Scan for the cell matching the given text and deliver its (x, y) coordinate at center. 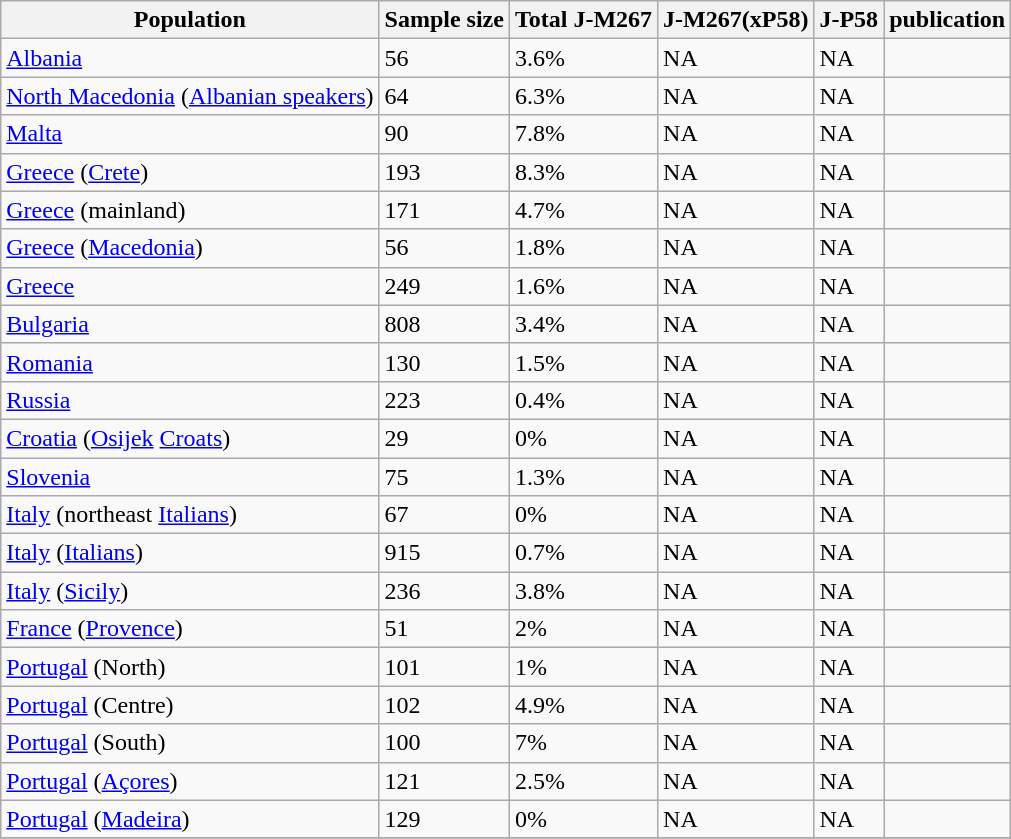
1.8% (583, 248)
249 (444, 286)
J-P58 (849, 20)
51 (444, 629)
Greece (190, 286)
29 (444, 438)
67 (444, 515)
130 (444, 362)
Greece (mainland) (190, 210)
223 (444, 400)
193 (444, 172)
100 (444, 743)
0.7% (583, 553)
Greece (Crete) (190, 172)
101 (444, 667)
102 (444, 705)
Russia (190, 400)
Slovenia (190, 477)
75 (444, 477)
121 (444, 781)
Malta (190, 134)
Portugal (Açores) (190, 781)
Portugal (South) (190, 743)
Total J-M267 (583, 20)
171 (444, 210)
90 (444, 134)
J-M267(xP58) (736, 20)
Italy (northeast Italians) (190, 515)
Bulgaria (190, 324)
North Macedonia (Albanian speakers) (190, 96)
1.6% (583, 286)
4.7% (583, 210)
publication (948, 20)
1.5% (583, 362)
0.4% (583, 400)
Albania (190, 58)
Croatia (Osijek Croats) (190, 438)
Italy (Italians) (190, 553)
3.8% (583, 591)
808 (444, 324)
6.3% (583, 96)
1% (583, 667)
Portugal (Madeira) (190, 819)
129 (444, 819)
Romania (190, 362)
7.8% (583, 134)
Population (190, 20)
France (Provence) (190, 629)
Sample size (444, 20)
2.5% (583, 781)
4.9% (583, 705)
3.6% (583, 58)
2% (583, 629)
7% (583, 743)
8.3% (583, 172)
3.4% (583, 324)
Portugal (Centre) (190, 705)
915 (444, 553)
1.3% (583, 477)
Portugal (North) (190, 667)
Italy (Sicily) (190, 591)
236 (444, 591)
Greece (Macedonia) (190, 248)
64 (444, 96)
